Return [X, Y] of the center of cell containing provided text 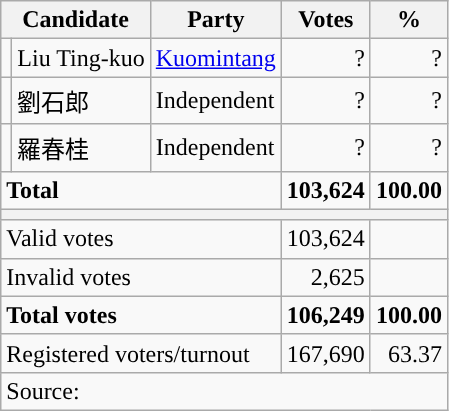
Source: [224, 391]
Votes [326, 20]
Registered voters/turnout [142, 353]
% [408, 20]
Liu Ting-kuo [81, 58]
劉石郎 [81, 100]
2,625 [326, 277]
Candidate [76, 20]
Invalid votes [142, 277]
Total votes [142, 315]
106,249 [326, 315]
63.37 [408, 353]
Kuomintang [216, 58]
Total [142, 190]
Party [216, 20]
羅春桂 [81, 148]
Valid votes [142, 239]
167,690 [326, 353]
